From the cell containing the given text, extract its center point as (x, y) coordinate. 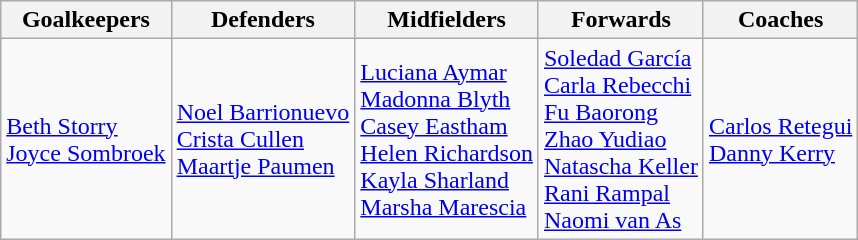
Carlos Retegui Danny Kerry (780, 139)
Noel Barrionuevo Crista Cullen Maartje Paumen (263, 139)
Luciana Aymar Madonna Blyth Casey Eastham Helen Richardson Kayla Sharland Marsha Marescia (447, 139)
Coaches (780, 20)
Defenders (263, 20)
Soledad García Carla Rebecchi Fu Baorong Zhao Yudiao Natascha Keller Rani Rampal Naomi van As (620, 139)
Beth Storry Joyce Sombroek (86, 139)
Midfielders (447, 20)
Forwards (620, 20)
Goalkeepers (86, 20)
